Capture the cell that displays the provided text and extract its (x, y) central coordinate. 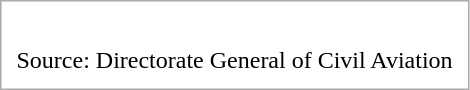
Source: Directorate General of Civil Aviation (235, 60)
